Pinpoint the cell where the given text exists, returning its [X, Y] midpoint coordinate. 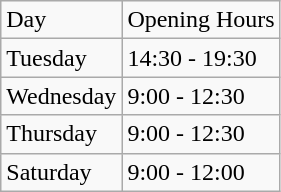
Tuesday [62, 58]
Wednesday [62, 96]
14:30 - 19:30 [201, 58]
Day [62, 20]
Thursday [62, 134]
9:00 - 12:00 [201, 172]
Opening Hours [201, 20]
Saturday [62, 172]
